Extract the (X, Y) coordinate from the center of the cell holding the provided text.  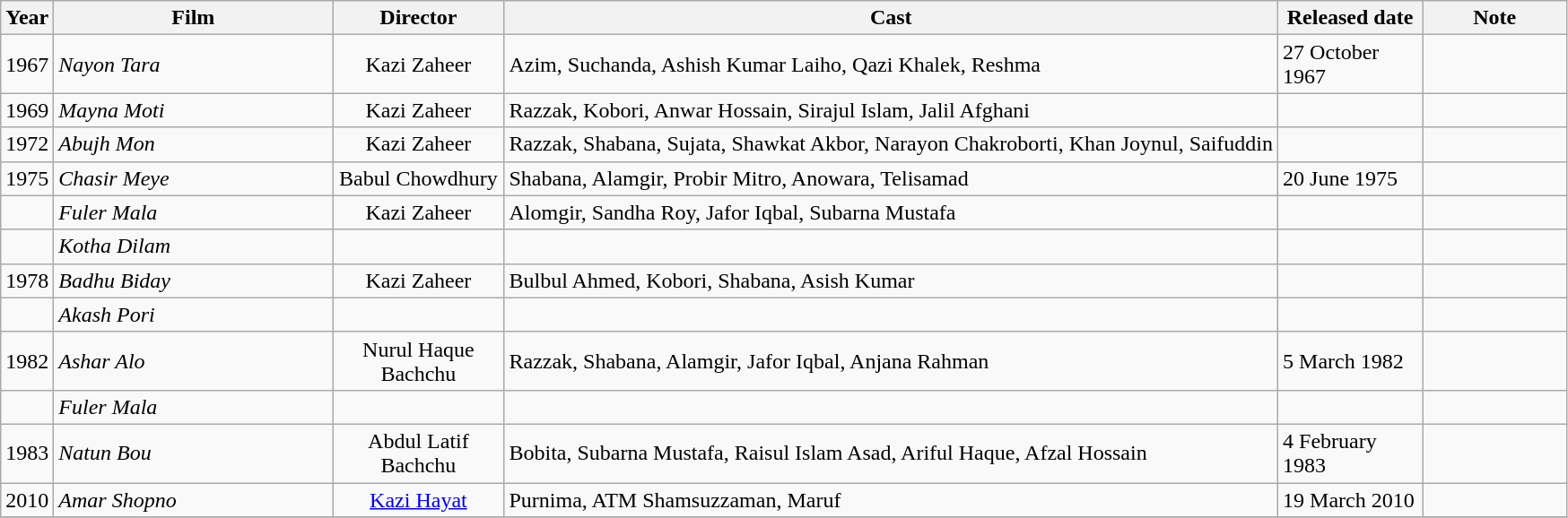
2010 (27, 499)
Razzak, Kobori, Anwar Hossain, Sirajul Islam, Jalil Afghani (892, 110)
1983 (27, 453)
Abujh Mon (194, 144)
4 February 1983 (1351, 453)
Chasir Meye (194, 178)
Ashar Alo (194, 360)
Shabana, Alamgir, Probir Mitro, Anowara, Telisamad (892, 178)
Akash Pori (194, 315)
Bulbul Ahmed, Kobori, Shabana, Asish Kumar (892, 281)
Year (27, 18)
Azim, Suchanda, Ashish Kumar Laiho, Qazi Khalek, Reshma (892, 65)
Released date (1351, 18)
Note (1494, 18)
Alomgir, Sandha Roy, Jafor Iqbal, Subarna Mustafa (892, 212)
19 March 2010 (1351, 499)
20 June 1975 (1351, 178)
1982 (27, 360)
Babul Chowdhury (418, 178)
Director (418, 18)
Purnima, ATM Shamsuzzaman, Maruf (892, 499)
1967 (27, 65)
27 October 1967 (1351, 65)
Razzak, Shabana, Sujata, Shawkat Akbor, Narayon Chakroborti, Khan Joynul, Saifuddin (892, 144)
Badhu Biday (194, 281)
1975 (27, 178)
Mayna Moti (194, 110)
Cast (892, 18)
Kotha Dilam (194, 246)
1969 (27, 110)
1972 (27, 144)
Amar Shopno (194, 499)
Nayon Tara (194, 65)
Nurul Haque Bachchu (418, 360)
Natun Bou (194, 453)
5 March 1982 (1351, 360)
Film (194, 18)
Razzak, Shabana, Alamgir, Jafor Iqbal, Anjana Rahman (892, 360)
Kazi Hayat (418, 499)
Abdul Latif Bachchu (418, 453)
Bobita, Subarna Mustafa, Raisul Islam Asad, Ariful Haque, Afzal Hossain (892, 453)
1978 (27, 281)
